Return [x, y] of the center of cell containing provided text 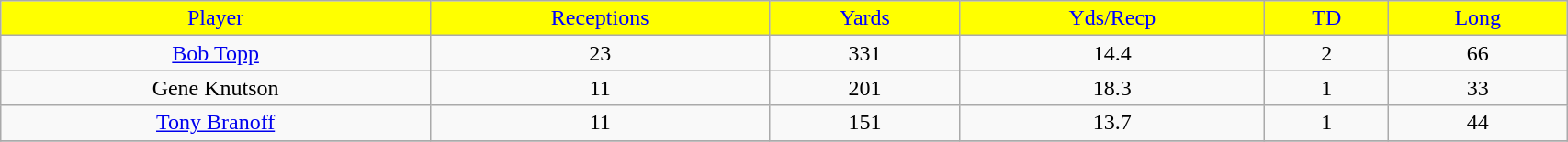
23 [599, 53]
331 [865, 53]
Bob Topp [216, 53]
66 [1478, 53]
Receptions [599, 18]
44 [1478, 123]
2 [1326, 53]
Long [1478, 18]
151 [865, 123]
14.4 [1112, 53]
Tony Branoff [216, 123]
Gene Knutson [216, 88]
Yards [865, 18]
33 [1478, 88]
TD [1326, 18]
201 [865, 88]
Player [216, 18]
13.7 [1112, 123]
Yds/Recp [1112, 18]
18.3 [1112, 88]
